Return [x, y] of the center of cell containing provided text 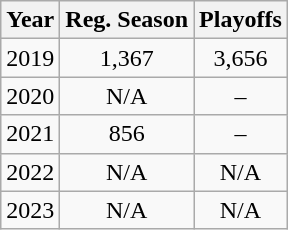
2022 [30, 172]
2020 [30, 96]
2019 [30, 58]
1,367 [127, 58]
3,656 [241, 58]
Year [30, 20]
Playoffs [241, 20]
2023 [30, 210]
856 [127, 134]
Reg. Season [127, 20]
2021 [30, 134]
